Find where the given text appears and provide that cell's center as (x, y) coordinate. 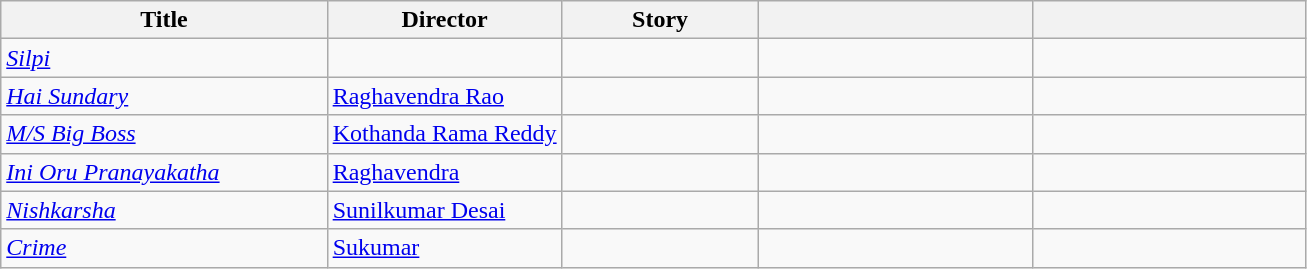
Sukumar (444, 248)
Director (444, 20)
Raghavendra Rao (444, 96)
Story (660, 20)
Hai Sundary (164, 96)
Sunilkumar Desai (444, 210)
Silpi (164, 58)
M/S Big Boss (164, 134)
Kothanda Rama Reddy (444, 134)
Title (164, 20)
Ini Oru Pranayakatha (164, 172)
Raghavendra (444, 172)
Crime (164, 248)
Nishkarsha (164, 210)
